Return the (X, Y) coordinate for the center point of the cell that contains the specified text.  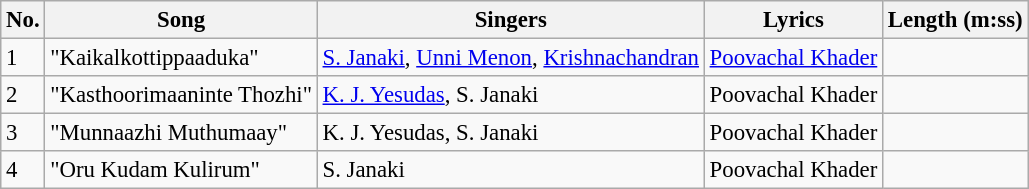
"Kaikalkottippaaduka" (181, 58)
1 (23, 58)
No. (23, 20)
Singers (510, 20)
"Oru Kudam Kulirum" (181, 170)
3 (23, 133)
Lyrics (793, 20)
4 (23, 170)
S. Janaki (510, 170)
Length (m:ss) (956, 20)
Song (181, 20)
S. Janaki, Unni Menon, Krishnachandran (510, 58)
"Munnaazhi Muthumaay" (181, 133)
2 (23, 95)
"Kasthoorimaaninte Thozhi" (181, 95)
